Pinpoint the cell where the given text exists, returning its [x, y] midpoint coordinate. 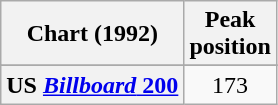
Chart (1992) [92, 34]
Peakposition [230, 34]
US Billboard 200 [92, 85]
173 [230, 85]
